Find where the given text appears and provide that cell's center as (x, y) coordinate. 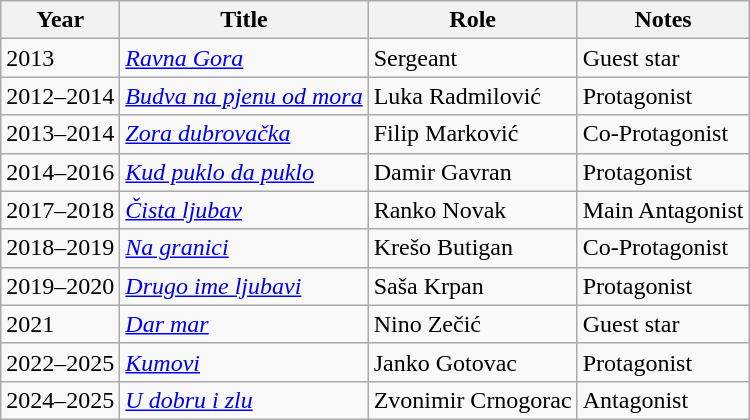
Main Antagonist (663, 210)
Zora dubrovačka (244, 134)
Antagonist (663, 400)
2017–2018 (60, 210)
Drugo ime ljubavi (244, 286)
Luka Radmilović (472, 96)
2013–2014 (60, 134)
Čista ljubav (244, 210)
Ravna Gora (244, 58)
2018–2019 (60, 248)
Dar mar (244, 324)
Sergeant (472, 58)
Na granici (244, 248)
2013 (60, 58)
2019–2020 (60, 286)
Zvonimir Crnogorac (472, 400)
2014–2016 (60, 172)
Role (472, 20)
Filip Marković (472, 134)
Saša Krpan (472, 286)
Year (60, 20)
2022–2025 (60, 362)
2021 (60, 324)
2012–2014 (60, 96)
Damir Gavran (472, 172)
U dobru i zlu (244, 400)
Kud puklo da puklo (244, 172)
Nino Zečić (472, 324)
Ranko Novak (472, 210)
Krešo Butigan (472, 248)
Notes (663, 20)
2024–2025 (60, 400)
Janko Gotovac (472, 362)
Budva na pjenu od mora (244, 96)
Title (244, 20)
Kumovi (244, 362)
